Pinpoint the cell where the given text exists, returning its (X, Y) midpoint coordinate. 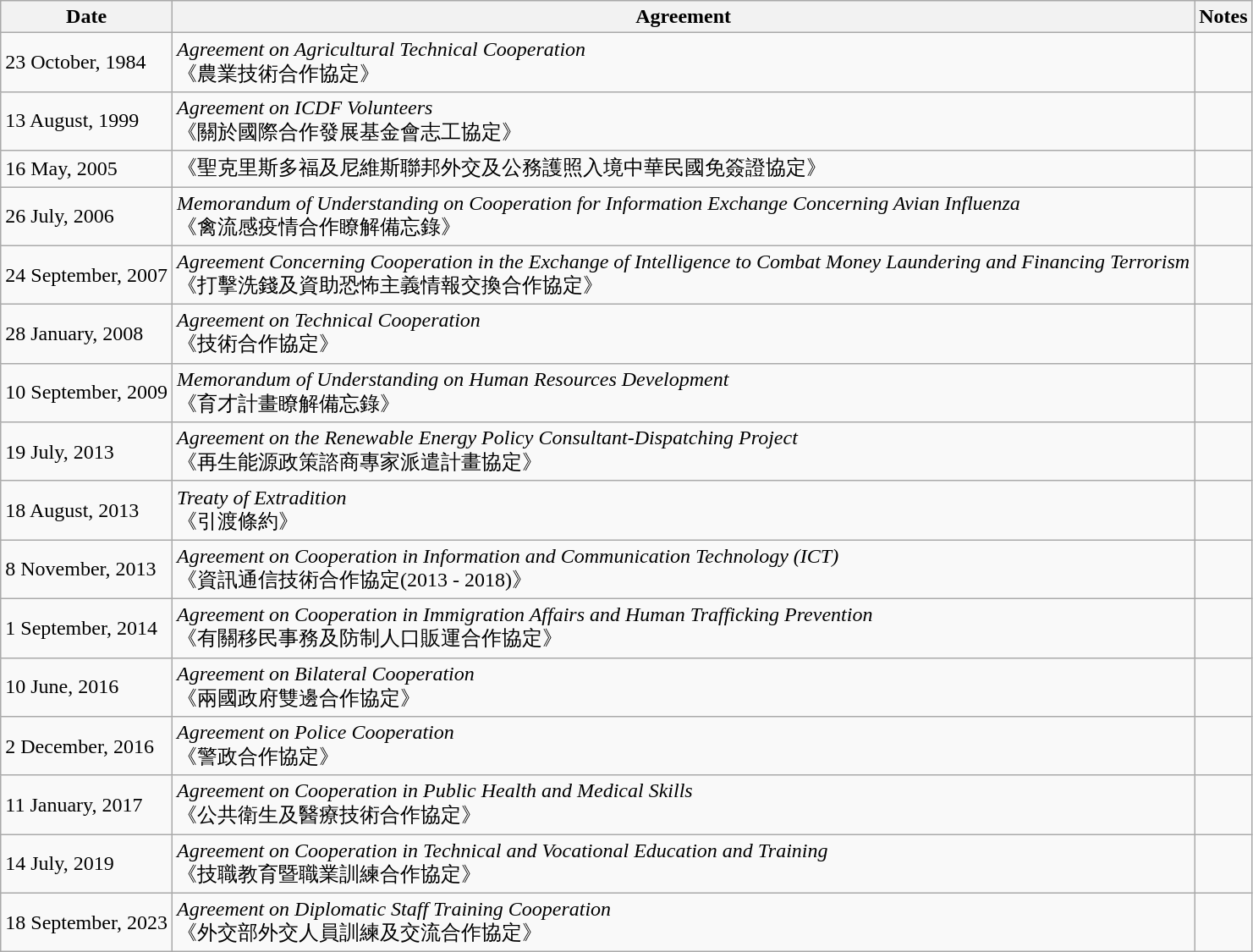
Agreement on the Renewable Energy Policy Consultant-Dispatching Project《再生能源政策諮商專家派遣計畫協定》 (683, 452)
2 December, 2016 (86, 746)
10 September, 2009 (86, 393)
18 August, 2013 (86, 510)
Treaty of Extradition《引渡條約》 (683, 510)
13 August, 1999 (86, 121)
Agreement on Agricultural Technical Cooperation《農業技術合作協定》 (683, 63)
Agreement on Cooperation in Immigration Affairs and Human Trafficking Prevention《有關移民事務及防制人口販運合作協定》 (683, 628)
1 September, 2014 (86, 628)
Agreement on Diplomatic Staff Training Cooperation《外交部外交人員訓練及交流合作協定》 (683, 922)
18 September, 2023 (86, 922)
14 July, 2019 (86, 864)
23 October, 1984 (86, 63)
10 June, 2016 (86, 687)
24 September, 2007 (86, 275)
28 January, 2008 (86, 334)
26 July, 2006 (86, 216)
Agreement on Cooperation in Technical and Vocational Education and Training《技職教育暨職業訓練合作協定》 (683, 864)
16 May, 2005 (86, 169)
Agreement on Technical Cooperation《技術合作協定》 (683, 334)
Agreement (683, 17)
Agreement Concerning Cooperation in the Exchange of Intelligence to Combat Money Laundering and Financing Terrorism《打擊洗錢及資助恐怖主義情報交換合作協定》 (683, 275)
Memorandum of Understanding on Human Resources Development《育才計畫瞭解備忘錄》 (683, 393)
8 November, 2013 (86, 570)
Agreement on Cooperation in Public Health and Medical Skills《公共衛生及醫療技術合作協定》 (683, 805)
Agreement on Bilateral Cooperation《兩國政府雙邊合作協定》 (683, 687)
Agreement on ICDF Volunteers《關於國際合作發展基金會志工協定》 (683, 121)
Notes (1223, 17)
《聖克里斯多福及尼維斯聯邦外交及公務護照入境中華民國免簽證協定》 (683, 169)
11 January, 2017 (86, 805)
Agreement on Cooperation in Information and Communication Technology (ICT)《資訊通信技術合作協定(2013 - 2018)》 (683, 570)
Agreement on Police Cooperation《警政合作協定》 (683, 746)
Date (86, 17)
Memorandum of Understanding on Cooperation for Information Exchange Concerning Avian Influenza《禽流感疫情合作瞭解備忘錄》 (683, 216)
19 July, 2013 (86, 452)
